For the text-containing cell, return its midpoint in [x, y] coordinate format. 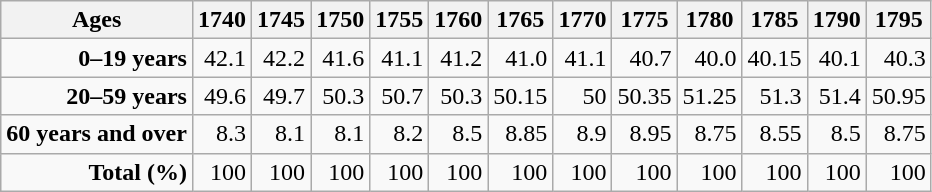
60 years and over [97, 134]
49.6 [222, 96]
51.4 [836, 96]
Total (%) [97, 172]
50.7 [400, 96]
41.6 [340, 58]
40.1 [836, 58]
1745 [282, 20]
Ages [97, 20]
8.55 [774, 134]
41.2 [458, 58]
42.2 [282, 58]
49.7 [282, 96]
1775 [644, 20]
8.3 [222, 134]
50.95 [898, 96]
8.2 [400, 134]
1740 [222, 20]
1755 [400, 20]
1770 [582, 20]
51.3 [774, 96]
8.9 [582, 134]
40.15 [774, 58]
8.95 [644, 134]
8.85 [520, 134]
50.15 [520, 96]
40.0 [710, 58]
1780 [710, 20]
1790 [836, 20]
40.7 [644, 58]
42.1 [222, 58]
1750 [340, 20]
0–19 years [97, 58]
40.3 [898, 58]
1785 [774, 20]
1795 [898, 20]
1760 [458, 20]
50 [582, 96]
50.35 [644, 96]
20–59 years [97, 96]
41.0 [520, 58]
51.25 [710, 96]
1765 [520, 20]
